Capture the cell that displays the provided text and extract its [X, Y] central coordinate. 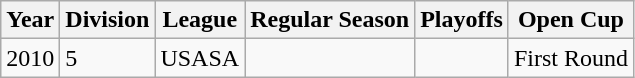
Playoffs [462, 20]
Year [30, 20]
Open Cup [570, 20]
League [200, 20]
Regular Season [330, 20]
2010 [30, 58]
First Round [570, 58]
5 [108, 58]
USASA [200, 58]
Division [108, 20]
